Provide the [x, y] coordinate of the cell's center where the given text is located.  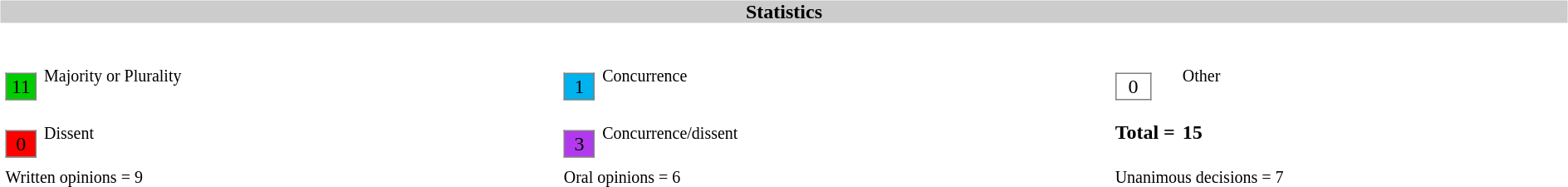
Statistics [784, 12]
Majority or Plurality [301, 76]
15 [1373, 132]
Total = [1145, 132]
Other [1373, 76]
Concurrence/dissent [855, 132]
Concurrence [855, 76]
Dissent [301, 132]
